Scan for the cell matching the given text and deliver its [x, y] coordinate at center. 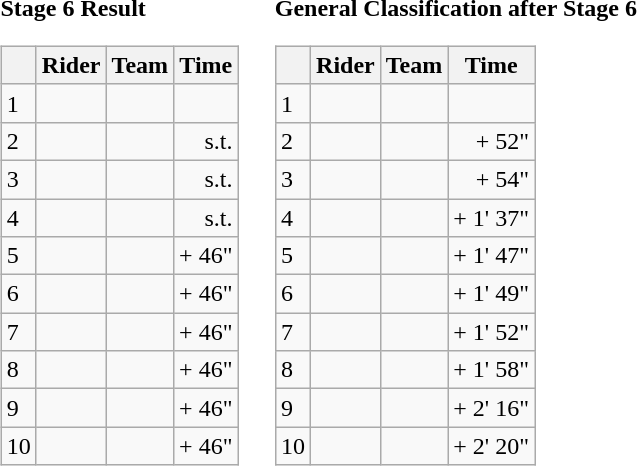
+ 2' 20" [492, 446]
+ 1' 37" [492, 217]
+ 52" [492, 141]
+ 1' 47" [492, 256]
+ 2' 16" [492, 408]
+ 1' 58" [492, 370]
+ 1' 52" [492, 332]
+ 1' 49" [492, 294]
+ 54" [492, 179]
